Scan for the cell matching the given text and deliver its [x, y] coordinate at center. 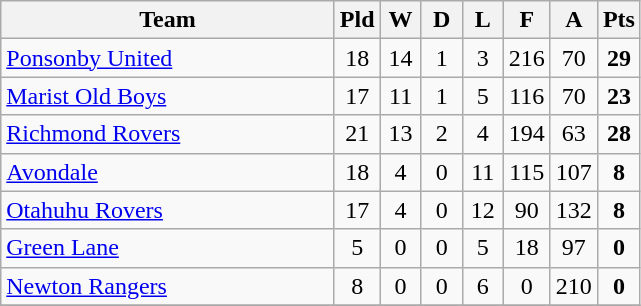
2 [442, 134]
L [482, 20]
3 [482, 58]
D [442, 20]
F [526, 20]
Newton Rangers [168, 286]
A [574, 20]
Pts [618, 20]
Green Lane [168, 248]
132 [574, 210]
216 [526, 58]
23 [618, 96]
116 [526, 96]
Richmond Rovers [168, 134]
21 [357, 134]
14 [400, 58]
29 [618, 58]
194 [526, 134]
Ponsonby United [168, 58]
13 [400, 134]
Otahuhu Rovers [168, 210]
90 [526, 210]
210 [574, 286]
63 [574, 134]
Avondale [168, 172]
Pld [357, 20]
97 [574, 248]
115 [526, 172]
107 [574, 172]
Marist Old Boys [168, 96]
12 [482, 210]
Team [168, 20]
W [400, 20]
6 [482, 286]
28 [618, 134]
